Extract the [X, Y] coordinate from the center of the cell holding the provided text.  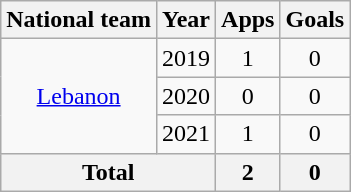
2019 [186, 58]
Apps [248, 20]
Lebanon [79, 96]
2 [248, 172]
2020 [186, 96]
National team [79, 20]
Goals [315, 20]
Total [108, 172]
Year [186, 20]
2021 [186, 134]
